Determine the (X, Y) coordinate at the center of the cell enclosing the given text.  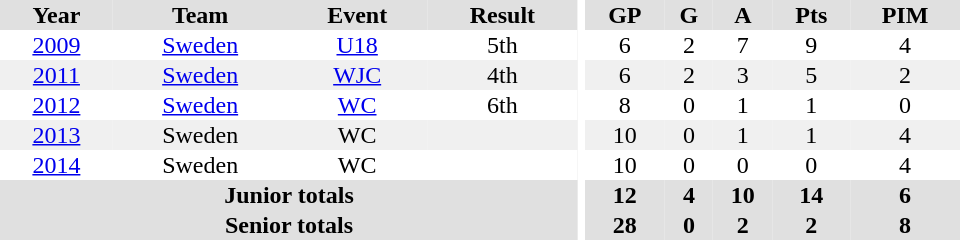
28 (625, 225)
2012 (56, 105)
5 (812, 75)
3 (743, 75)
2009 (56, 45)
U18 (358, 45)
9 (812, 45)
5th (502, 45)
PIM (905, 15)
A (743, 15)
4th (502, 75)
7 (743, 45)
GP (625, 15)
Pts (812, 15)
Junior totals (289, 195)
Senior totals (289, 225)
12 (625, 195)
G (689, 15)
2011 (56, 75)
Result (502, 15)
2014 (56, 165)
Year (56, 15)
Event (358, 15)
2013 (56, 135)
Team (200, 15)
14 (812, 195)
WJC (358, 75)
6th (502, 105)
